Output the [x, y] coordinate of the center of the cell containing the given text.  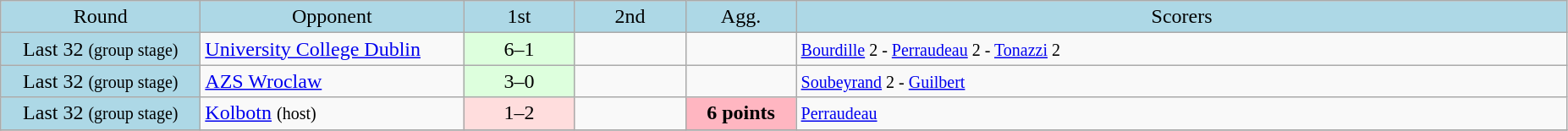
6 points [741, 113]
2nd [630, 17]
Perraudeau [1181, 113]
Soubeyrand 2 - Guilbert [1181, 81]
Bourdille 2 - Perraudeau 2 - Tonazzi 2 [1181, 49]
1–2 [520, 113]
6–1 [520, 49]
Agg. [741, 17]
Scorers [1181, 17]
3–0 [520, 81]
1st [520, 17]
Round [101, 17]
University College Dublin [332, 49]
AZS Wroclaw [332, 81]
Opponent [332, 17]
Kolbotn (host) [332, 113]
